Identify which cell holds the provided text, then report its [X, Y] central coordinate. 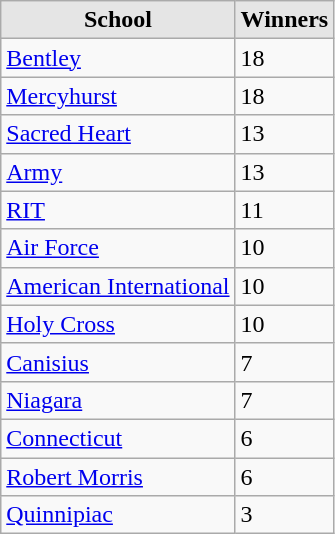
Sacred Heart [118, 134]
Canisius [118, 362]
Holy Cross [118, 324]
Air Force [118, 248]
Bentley [118, 58]
Mercyhurst [118, 96]
Connecticut [118, 438]
11 [284, 210]
Winners [284, 20]
Niagara [118, 400]
School [118, 20]
RIT [118, 210]
Army [118, 172]
Quinnipiac [118, 515]
American International [118, 286]
3 [284, 515]
Robert Morris [118, 477]
